Pinpoint the cell where the given text exists, returning its [x, y] midpoint coordinate. 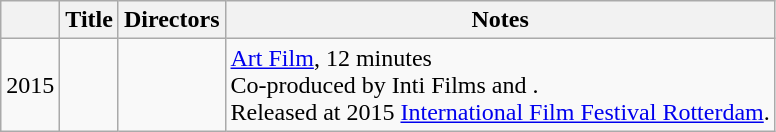
Directors [172, 20]
Notes [500, 20]
Title [90, 20]
2015 [30, 85]
Art Film, 12 minutesCo-produced by Inti Films and .Released at 2015 International Film Festival Rotterdam. [500, 85]
